Determine the (x, y) coordinate at the center of the cell enclosing the given text.  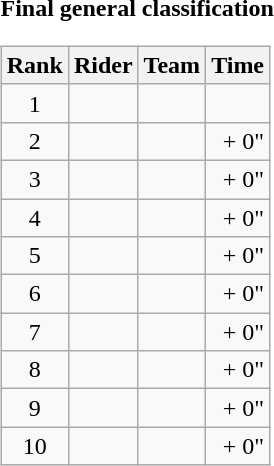
Rider (103, 65)
4 (34, 217)
10 (34, 446)
9 (34, 408)
Time (238, 65)
7 (34, 332)
2 (34, 141)
1 (34, 103)
5 (34, 256)
Rank (34, 65)
6 (34, 294)
8 (34, 370)
Team (172, 65)
3 (34, 179)
